Return (X, Y) of the center of cell containing provided text 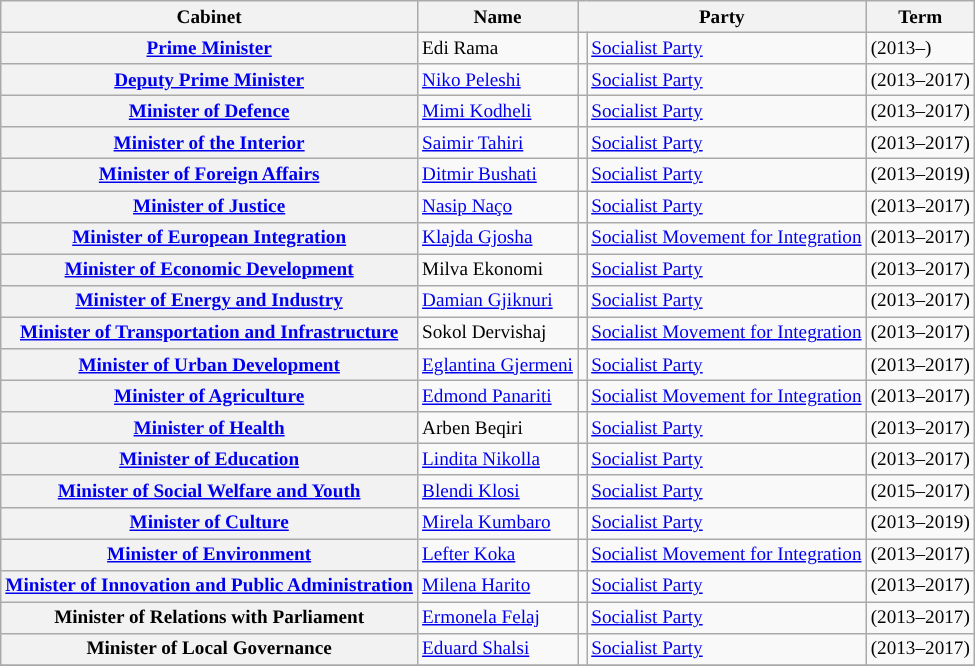
Saimir Tahiri (498, 143)
Edmond Panariti (498, 396)
Party (722, 17)
Arben Beqiri (498, 428)
Minister of Innovation and Public Administration (210, 586)
Lindita Nikolla (498, 460)
Damian Gjiknuri (498, 301)
Sokol Dervishaj (498, 333)
Ermonela Felaj (498, 618)
Edi Rama (498, 48)
Minister of Transportation and Infrastructure (210, 333)
Minister of Environment (210, 554)
Minister of Education (210, 460)
Prime Minister (210, 48)
Lefter Koka (498, 554)
Milena Harito (498, 586)
Minister of European Integration (210, 238)
(2015–2017) (920, 491)
Minister of Local Governance (210, 649)
Nasip Naço (498, 206)
Term (920, 17)
Klajda Gjosha (498, 238)
Minister of Urban Development (210, 365)
Minister of Foreign Affairs (210, 175)
Minister of the Interior (210, 143)
Minister of Health (210, 428)
Mimi Kodheli (498, 111)
Mirela Kumbaro (498, 523)
Minister of Energy and Industry (210, 301)
Eglantina Gjermeni (498, 365)
Deputy Prime Minister (210, 80)
Cabinet (210, 17)
Ditmir Bushati (498, 175)
Minister of Social Welfare and Youth (210, 491)
Blendi Klosi (498, 491)
Minister of Relations with Parliament (210, 618)
Niko Peleshi (498, 80)
(2013–) (920, 48)
Name (498, 17)
Minister of Economic Development (210, 270)
Minister of Culture (210, 523)
Minister of Justice (210, 206)
Minister of Agriculture (210, 396)
Minister of Defence (210, 111)
Milva Ekonomi (498, 270)
Eduard Shalsi (498, 649)
